Scan for the cell matching the given text and deliver its [X, Y] coordinate at center. 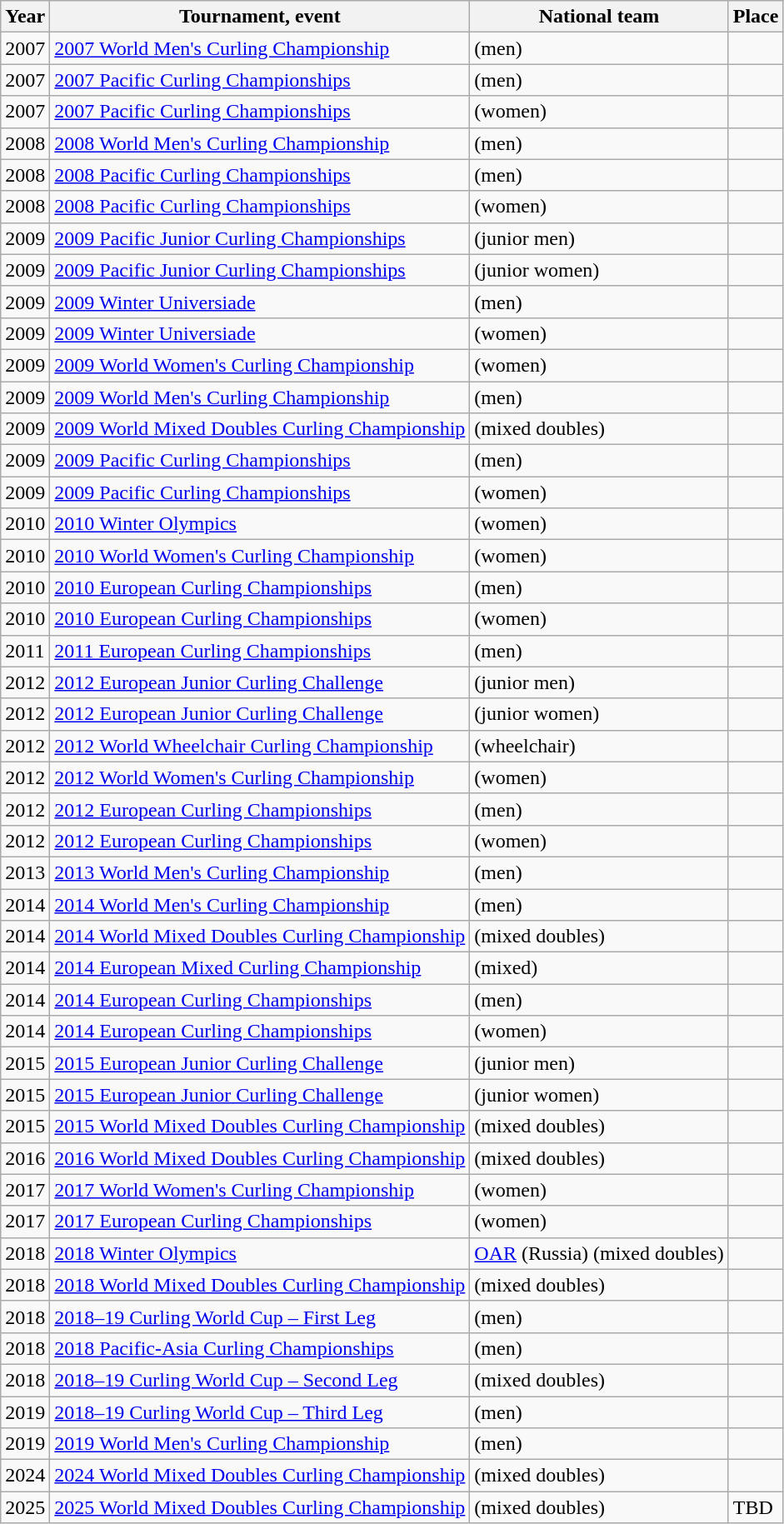
2009 World Men's Curling Championship [260, 397]
2018–19 Curling World Cup – Third Leg [260, 1412]
2011 European Curling Championships [260, 651]
Tournament, event [260, 17]
TBD [756, 1507]
2017 European Curling Championships [260, 1222]
2018–19 Curling World Cup – Second Leg [260, 1380]
2025 World Mixed Doubles Curling Championship [260, 1507]
2014 World Men's Curling Championship [260, 904]
2008 World Men's Curling Championship [260, 143]
2017 World Women's Curling Championship [260, 1190]
2014 European Mixed Curling Championship [260, 968]
2007 World Men's Curling Championship [260, 48]
2011 [25, 651]
2018 World Mixed Doubles Curling Championship [260, 1285]
Year [25, 17]
2024 [25, 1476]
2013 [25, 872]
2012 World Wheelchair Curling Championship [260, 746]
2018 Pacific-Asia Curling Championships [260, 1348]
2012 World Women's Curling Championship [260, 777]
Place [756, 17]
2010 Winter Olympics [260, 524]
2010 World Women's Curling Championship [260, 556]
2016 [25, 1158]
2009 World Mixed Doubles Curling Championship [260, 429]
2018 Winter Olympics [260, 1253]
2024 World Mixed Doubles Curling Championship [260, 1476]
2013 World Men's Curling Championship [260, 872]
2025 [25, 1507]
2016 World Mixed Doubles Curling Championship [260, 1158]
2019 World Men's Curling Championship [260, 1444]
2014 World Mixed Doubles Curling Championship [260, 937]
2009 World Women's Curling Championship [260, 365]
2015 World Mixed Doubles Curling Championship [260, 1127]
(mixed) [599, 968]
(wheelchair) [599, 746]
OAR (Russia) (mixed doubles) [599, 1253]
2018–19 Curling World Cup – First Leg [260, 1317]
National team [599, 17]
